Return (x, y) of the center of cell containing provided text 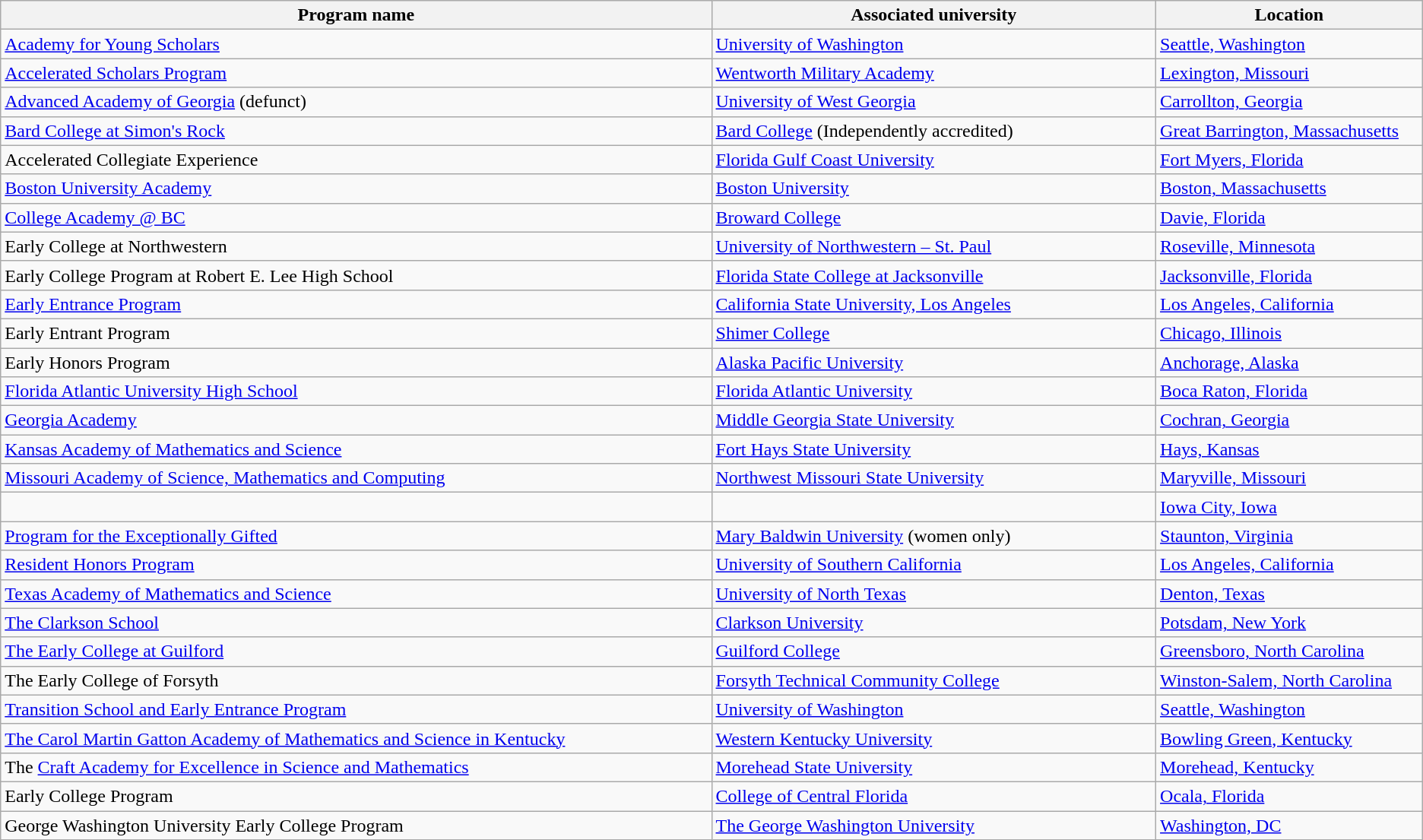
Staunton, Virginia (1289, 536)
Early College Program (356, 796)
Accelerated Collegiate Experience (356, 160)
University of Southern California (933, 565)
Shimer College (933, 333)
The Clarkson School (356, 623)
Greensboro, North Carolina (1289, 651)
Florida Atlantic University High School (356, 391)
Missouri Academy of Science, Mathematics and Computing (356, 478)
Middle Georgia State University (933, 420)
Jacksonville, Florida (1289, 275)
The Craft Academy for Excellence in Science and Mathematics (356, 767)
Program name (356, 15)
Iowa City, Iowa (1289, 507)
Early Honors Program (356, 363)
Forsyth Technical Community College (933, 680)
Fort Myers, Florida (1289, 160)
Florida State College at Jacksonville (933, 275)
Florida Gulf Coast University (933, 160)
Morehead, Kentucky (1289, 767)
Early Entrant Program (356, 333)
Potsdam, New York (1289, 623)
Clarkson University (933, 623)
Alaska Pacific University (933, 363)
Hays, Kansas (1289, 449)
Bowling Green, Kentucky (1289, 738)
The George Washington University (933, 825)
Bard College at Simon's Rock (356, 131)
Boca Raton, Florida (1289, 391)
Mary Baldwin University (women only) (933, 536)
Early College Program at Robert E. Lee High School (356, 275)
Boston, Massachusetts (1289, 189)
Northwest Missouri State University (933, 478)
Associated university (933, 15)
Location (1289, 15)
Western Kentucky University (933, 738)
Boston University Academy (356, 189)
The Early College at Guilford (356, 651)
University of North Texas (933, 594)
Fort Hays State University (933, 449)
Academy for Young Scholars (356, 44)
Texas Academy of Mathematics and Science (356, 594)
Transition School and Early Entrance Program (356, 709)
University of Northwestern – St. Paul (933, 246)
The Carol Martin Gatton Academy of Mathematics and Science in Kentucky (356, 738)
Morehead State University (933, 767)
The Early College of Forsyth (356, 680)
Chicago, Illinois (1289, 333)
Advanced Academy of Georgia (defunct) (356, 102)
Lexington, Missouri (1289, 73)
Roseville, Minnesota (1289, 246)
Florida Atlantic University (933, 391)
Washington, DC (1289, 825)
California State University, Los Angeles (933, 304)
Ocala, Florida (1289, 796)
Great Barrington, Massachusetts (1289, 131)
Winston-Salem, North Carolina (1289, 680)
Early Entrance Program (356, 304)
University of West Georgia (933, 102)
Guilford College (933, 651)
Cochran, Georgia (1289, 420)
Wentworth Military Academy (933, 73)
Resident Honors Program (356, 565)
Denton, Texas (1289, 594)
Anchorage, Alaska (1289, 363)
Boston University (933, 189)
George Washington University Early College Program (356, 825)
Kansas Academy of Mathematics and Science (356, 449)
Program for the Exceptionally Gifted (356, 536)
College Academy @ BC (356, 217)
Early College at Northwestern (356, 246)
College of Central Florida (933, 796)
Bard College (Independently accredited) (933, 131)
Accelerated Scholars Program (356, 73)
Broward College (933, 217)
Davie, Florida (1289, 217)
Georgia Academy (356, 420)
Carrollton, Georgia (1289, 102)
Maryville, Missouri (1289, 478)
